Provide the (X, Y) coordinate of the cell's center where the given text is located.  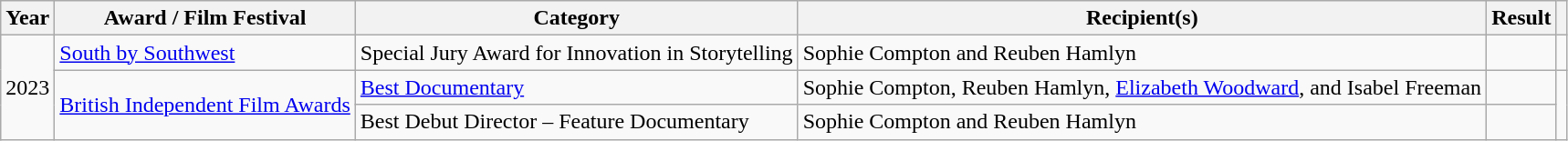
Best Documentary (577, 87)
British Independent Film Awards (205, 105)
Recipient(s) (1143, 18)
Category (577, 18)
Special Jury Award for Innovation in Storytelling (577, 53)
Sophie Compton, Reuben Hamlyn, Elizabeth Woodward, and Isabel Freeman (1143, 87)
2023 (27, 87)
Result (1521, 18)
Year (27, 18)
Award / Film Festival (205, 18)
South by Southwest (205, 53)
Best Debut Director – Feature Documentary (577, 122)
